Detect which cell encompasses the target text, then output its (x, y) center coordinate. 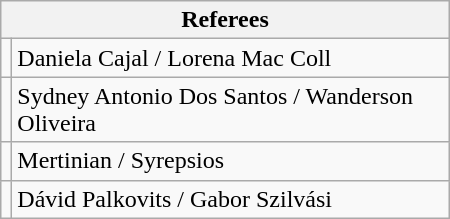
Sydney Antonio Dos Santos / Wanderson Oliveira (230, 110)
Mertinian / Syrepsios (230, 161)
Referees (225, 20)
Daniela Cajal / Lorena Mac Coll (230, 58)
Dávid Palkovits / Gabor Szilvási (230, 199)
